Identify which cell holds the provided text, then report its [x, y] central coordinate. 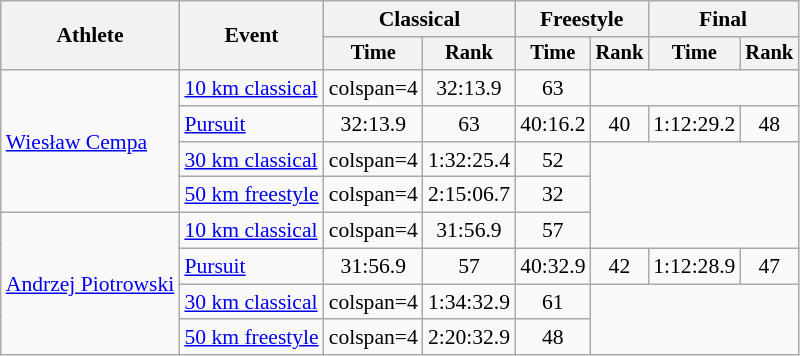
52 [552, 160]
32 [552, 195]
42 [620, 267]
Andrzej Piotrowski [90, 284]
40:32.9 [552, 267]
Final [723, 19]
40 [620, 124]
Event [251, 36]
1:34:32.9 [469, 302]
2:15:06.7 [469, 195]
1:32:25.4 [469, 160]
40:16.2 [552, 124]
Wiesław Cempa [90, 141]
47 [769, 267]
2:20:32.9 [469, 338]
61 [552, 302]
1:12:29.2 [694, 124]
Athlete [90, 36]
Freestyle [582, 19]
1:12:28.9 [694, 267]
Classical [420, 19]
